From the cell containing the given text, extract its center point as (X, Y) coordinate. 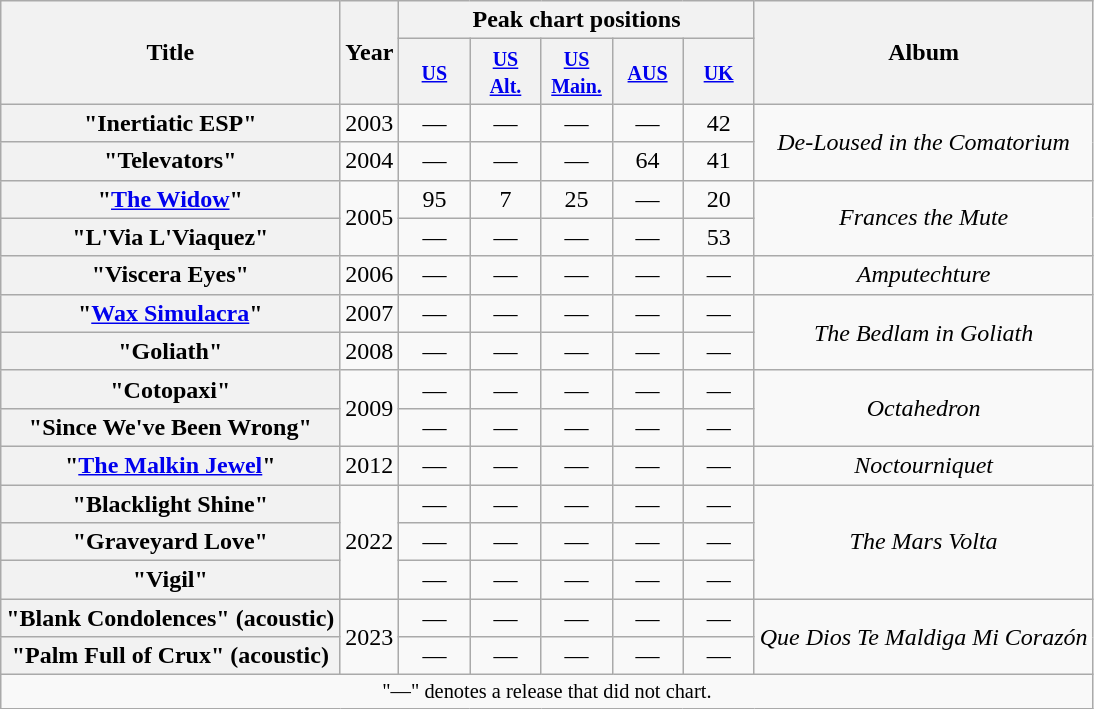
"Goliath" (170, 351)
"Graveyard Love" (170, 542)
53 (718, 237)
2006 (370, 275)
2009 (370, 408)
AUS (648, 72)
Album (924, 52)
US (434, 72)
The Bedlam in Goliath (924, 332)
"Viscera Eyes" (170, 275)
The Mars Volta (924, 541)
"Televators" (170, 161)
Peak chart positions (576, 20)
2007 (370, 313)
"Blacklight Shine" (170, 503)
Year (370, 52)
"Vigil" (170, 580)
De-Loused in the Comatorium (924, 142)
"Since We've Been Wrong" (170, 427)
2004 (370, 161)
25 (576, 199)
UK (718, 72)
"Wax Simulacra" (170, 313)
20 (718, 199)
USMain. (576, 72)
"—" denotes a release that did not chart. (547, 692)
"The Widow" (170, 199)
2012 (370, 465)
2022 (370, 541)
"Inertiatic ESP" (170, 123)
42 (718, 123)
2005 (370, 218)
Noctourniquet (924, 465)
Que Dios Te Maldiga Mi Corazón (924, 637)
"Cotopaxi" (170, 389)
Amputechture (924, 275)
64 (648, 161)
2008 (370, 351)
"The Malkin Jewel" (170, 465)
7 (506, 199)
Frances the Mute (924, 218)
"L'Via L'Viaquez" (170, 237)
Title (170, 52)
"Blank Condolences" (acoustic) (170, 618)
95 (434, 199)
USAlt. (506, 72)
"Palm Full of Crux" (acoustic) (170, 656)
2023 (370, 637)
2003 (370, 123)
Octahedron (924, 408)
41 (718, 161)
